Provide the [X, Y] coordinate of the cell's center where the given text is located.  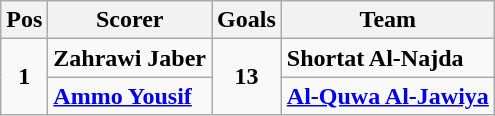
Goals [247, 20]
1 [24, 77]
Ammo Yousif [130, 96]
Zahrawi Jaber [130, 58]
13 [247, 77]
Shortat Al-Najda [388, 58]
Scorer [130, 20]
Pos [24, 20]
Team [388, 20]
Al-Quwa Al-Jawiya [388, 96]
